Capture the cell that displays the provided text and extract its [x, y] central coordinate. 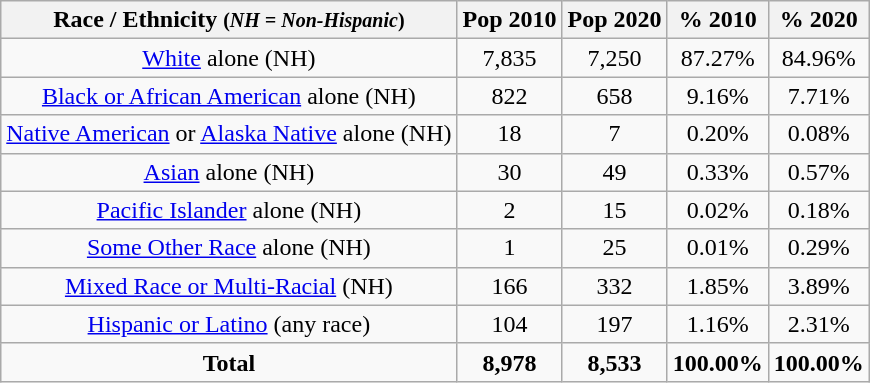
Black or African American alone (NH) [229, 96]
Total [229, 362]
7 [614, 134]
9.16% [718, 96]
7,835 [510, 58]
Some Other Race alone (NH) [229, 248]
1 [510, 248]
822 [510, 96]
87.27% [718, 58]
49 [614, 172]
Pop 2020 [614, 20]
Native American or Alaska Native alone (NH) [229, 134]
0.33% [718, 172]
166 [510, 286]
0.01% [718, 248]
Hispanic or Latino (any race) [229, 324]
0.02% [718, 210]
2.31% [818, 324]
7.71% [818, 96]
15 [614, 210]
332 [614, 286]
8,978 [510, 362]
0.08% [818, 134]
3.89% [818, 286]
Pacific Islander alone (NH) [229, 210]
0.18% [818, 210]
1.16% [718, 324]
Asian alone (NH) [229, 172]
8,533 [614, 362]
197 [614, 324]
25 [614, 248]
0.57% [818, 172]
104 [510, 324]
0.20% [718, 134]
Race / Ethnicity (NH = Non-Hispanic) [229, 20]
1.85% [718, 286]
Mixed Race or Multi-Racial (NH) [229, 286]
30 [510, 172]
% 2010 [718, 20]
2 [510, 210]
658 [614, 96]
0.29% [818, 248]
84.96% [818, 58]
18 [510, 134]
Pop 2010 [510, 20]
White alone (NH) [229, 58]
7,250 [614, 58]
% 2020 [818, 20]
